Identify which cell holds the provided text, then report its (x, y) central coordinate. 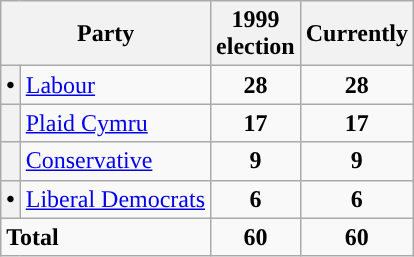
Currently (356, 34)
Party (106, 34)
Plaid Cymru (115, 123)
Total (106, 237)
Conservative (115, 161)
Liberal Democrats (115, 199)
Labour (115, 85)
1999election (256, 34)
